Determine the (X, Y) coordinate at the center of the cell enclosing the given text.  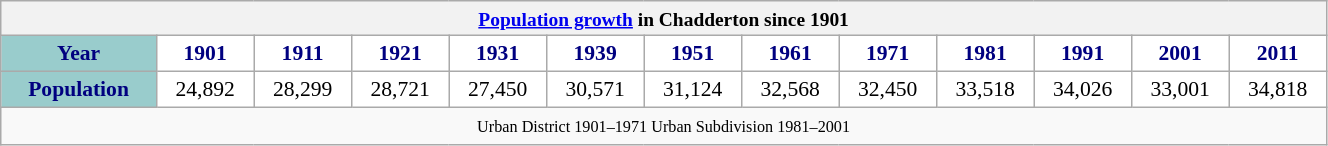
1961 (790, 54)
1901 (205, 54)
33,518 (985, 90)
24,892 (205, 90)
Year (79, 54)
31,124 (693, 90)
1911 (303, 54)
Population growth in Chadderton since 1901 (664, 18)
27,450 (498, 90)
34,818 (1278, 90)
32,568 (790, 90)
33,001 (1180, 90)
1939 (595, 54)
34,026 (1083, 90)
2001 (1180, 54)
Urban District 1901–1971 Urban Subdivision 1981–2001 (664, 126)
1971 (888, 54)
30,571 (595, 90)
1991 (1083, 54)
28,721 (400, 90)
1981 (985, 54)
1931 (498, 54)
2011 (1278, 54)
1951 (693, 54)
1921 (400, 54)
32,450 (888, 90)
Population (79, 90)
28,299 (303, 90)
